Return the (X, Y) coordinate for the center point of the cell that contains the specified text.  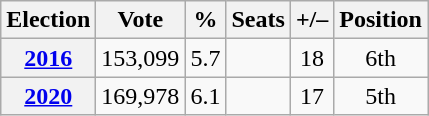
17 (312, 96)
% (206, 20)
5.7 (206, 58)
6.1 (206, 96)
2020 (48, 96)
Position (381, 20)
Seats (258, 20)
Election (48, 20)
Vote (140, 20)
5th (381, 96)
2016 (48, 58)
6th (381, 58)
169,978 (140, 96)
+/– (312, 20)
153,099 (140, 58)
18 (312, 58)
